Output the [X, Y] coordinate of the center of the cell containing the given text.  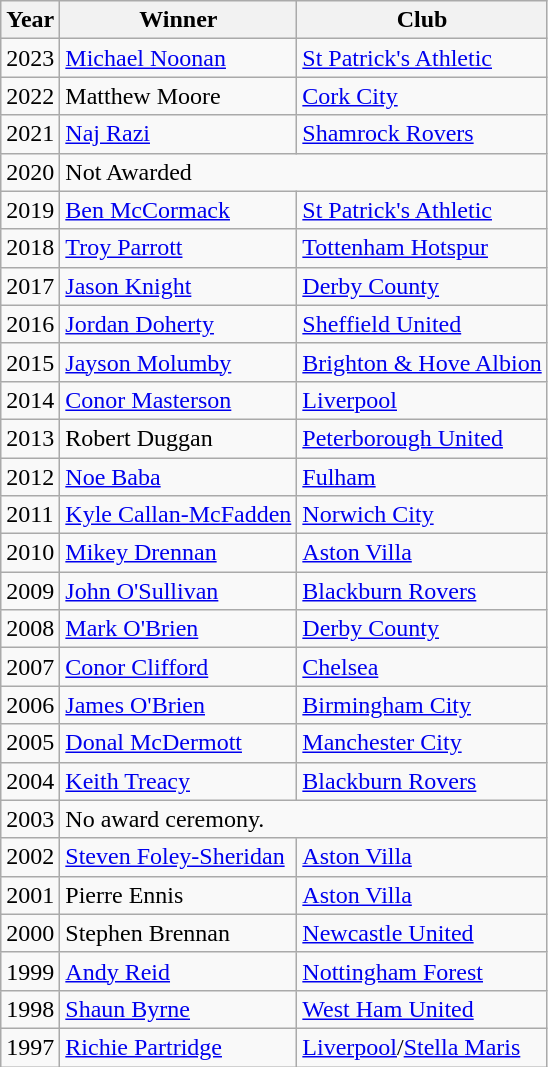
2013 [30, 438]
2016 [30, 324]
2008 [30, 629]
Brighton & Hove Albion [422, 362]
2012 [30, 477]
James O'Brien [178, 705]
Noe Baba [178, 477]
2014 [30, 400]
1999 [30, 971]
Fulham [422, 477]
2015 [30, 362]
John O'Sullivan [178, 591]
Pierre Ennis [178, 895]
Ben McCormack [178, 210]
2011 [30, 515]
2007 [30, 667]
2000 [30, 933]
Troy Parrott [178, 248]
Keith Treacy [178, 781]
2023 [30, 58]
Sheffield United [422, 324]
Club [422, 20]
2005 [30, 743]
1998 [30, 1009]
Stephen Brennan [178, 933]
2020 [30, 172]
Winner [178, 20]
2018 [30, 248]
Mark O'Brien [178, 629]
2017 [30, 286]
Robert Duggan [178, 438]
2022 [30, 96]
Nottingham Forest [422, 971]
Norwich City [422, 515]
2010 [30, 553]
2003 [30, 819]
Manchester City [422, 743]
Cork City [422, 96]
Birmingham City [422, 705]
Newcastle United [422, 933]
Year [30, 20]
2019 [30, 210]
Donal McDermott [178, 743]
Jayson Molumby [178, 362]
Kyle Callan-McFadden [178, 515]
Conor Masterson [178, 400]
Jordan Doherty [178, 324]
Chelsea [422, 667]
Steven Foley-Sheridan [178, 857]
2001 [30, 895]
Michael Noonan [178, 58]
Andy Reid [178, 971]
Conor Clifford [178, 667]
2009 [30, 591]
Liverpool/Stella Maris [422, 1047]
Naj Razi [178, 134]
2002 [30, 857]
Peterborough United [422, 438]
West Ham United [422, 1009]
Shaun Byrne [178, 1009]
No award ceremony. [304, 819]
2021 [30, 134]
Liverpool [422, 400]
Not Awarded [304, 172]
Tottenham Hotspur [422, 248]
Richie Partridge [178, 1047]
Mikey Drennan [178, 553]
Jason Knight [178, 286]
1997 [30, 1047]
Matthew Moore [178, 96]
Shamrock Rovers [422, 134]
2004 [30, 781]
2006 [30, 705]
